Capture the cell that displays the provided text and extract its (x, y) central coordinate. 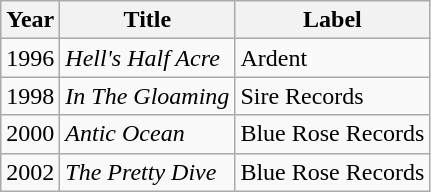
The Pretty Dive (148, 172)
Hell's Half Acre (148, 58)
Year (30, 20)
1998 (30, 96)
1996 (30, 58)
Sire Records (332, 96)
Title (148, 20)
Label (332, 20)
Antic Ocean (148, 134)
2000 (30, 134)
2002 (30, 172)
Ardent (332, 58)
In The Gloaming (148, 96)
